For the text-containing cell, return its midpoint in [X, Y] coordinate format. 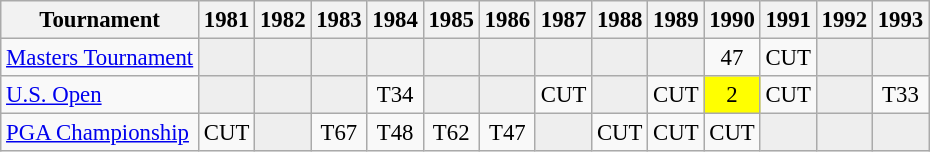
PGA Championship [100, 133]
T34 [395, 95]
1992 [844, 20]
1981 [227, 20]
T62 [451, 133]
T47 [507, 133]
1991 [788, 20]
Masters Tournament [100, 58]
1984 [395, 20]
T67 [339, 133]
1985 [451, 20]
1990 [732, 20]
1988 [620, 20]
T33 [900, 95]
1987 [563, 20]
1986 [507, 20]
47 [732, 58]
T48 [395, 133]
1993 [900, 20]
2 [732, 95]
1982 [283, 20]
U.S. Open [100, 95]
1983 [339, 20]
1989 [676, 20]
Tournament [100, 20]
